Locate the cell with the specified text and output its (x, y) center coordinate. 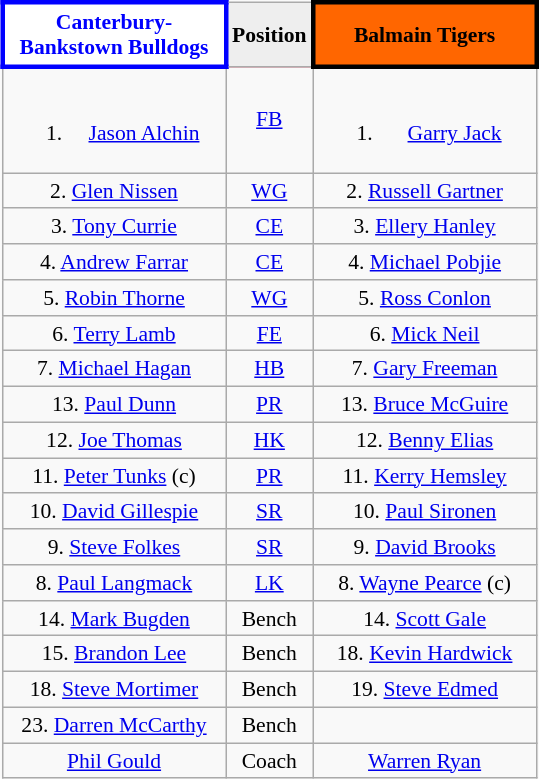
9. Steve Folkes (114, 547)
10. David Gillespie (114, 511)
11. Peter Tunks (c) (114, 476)
HK (270, 440)
5. Ross Conlon (424, 298)
6. Mick Neil (424, 333)
14. Mark Bugden (114, 618)
Coach (270, 761)
7. Michael Hagan (114, 369)
LK (270, 583)
13. Paul Dunn (114, 405)
Garry Jack (424, 120)
9. David Brooks (424, 547)
10. Paul Sironen (424, 511)
4. Michael Pobjie (424, 262)
5. Robin Thorne (114, 298)
Jason Alchin (114, 120)
14. Scott Gale (424, 618)
12. Benny Elias (424, 440)
12. Joe Thomas (114, 440)
6. Terry Lamb (114, 333)
15. Brandon Lee (114, 654)
Canterbury-Bankstown Bulldogs (114, 35)
13. Bruce McGuire (424, 405)
HB (270, 369)
18. Kevin Hardwick (424, 654)
23. Darren McCarthy (114, 725)
FE (270, 333)
8. Paul Langmack (114, 583)
7. Gary Freeman (424, 369)
3. Tony Currie (114, 226)
2. Glen Nissen (114, 191)
11. Kerry Hemsley (424, 476)
19. Steve Edmed (424, 690)
2. Russell Gartner (424, 191)
Position (270, 35)
3. Ellery Hanley (424, 226)
Warren Ryan (424, 761)
Phil Gould (114, 761)
4. Andrew Farrar (114, 262)
18. Steve Mortimer (114, 690)
8. Wayne Pearce (c) (424, 583)
FB (270, 120)
Balmain Tigers (424, 35)
